Return the (x, y) coordinate for the center point of the cell that contains the specified text.  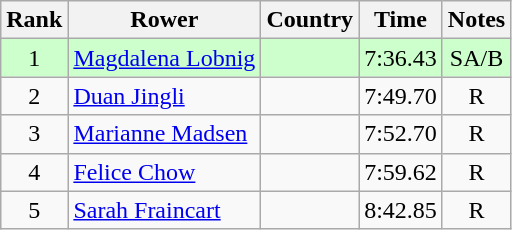
Marianne Madsen (164, 134)
7:36.43 (401, 58)
1 (34, 58)
Sarah Fraincart (164, 210)
Rower (164, 20)
8:42.85 (401, 210)
7:49.70 (401, 96)
3 (34, 134)
Magdalena Lobnig (164, 58)
7:59.62 (401, 172)
Notes (476, 20)
Rank (34, 20)
5 (34, 210)
Felice Chow (164, 172)
Time (401, 20)
7:52.70 (401, 134)
2 (34, 96)
Country (310, 20)
SA/B (476, 58)
Duan Jingli (164, 96)
4 (34, 172)
